Provide the (X, Y) coordinate of the cell's center where the given text is located.  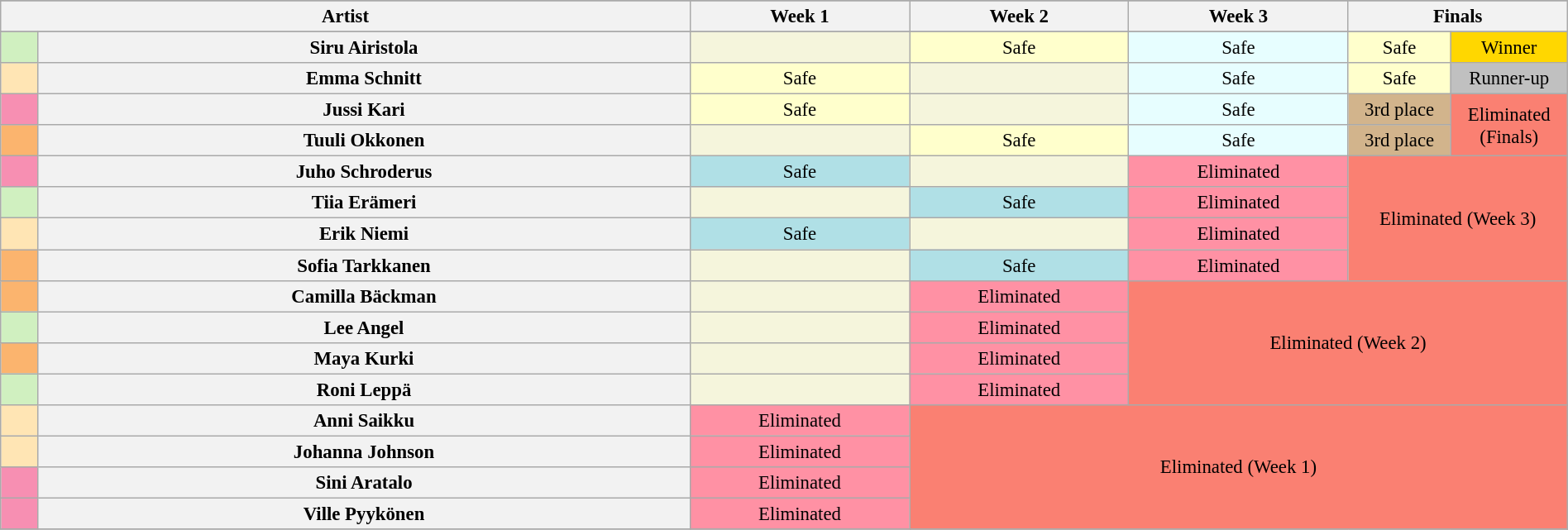
Emma Schnitt (364, 79)
Artist (346, 17)
Runner-up (1508, 79)
Erik Niemi (364, 234)
Maya Kurki (364, 358)
Week 1 (799, 17)
Sini Aratalo (364, 483)
Tuuli Okkonen (364, 141)
Roni Leppä (364, 389)
Siru Airistola (364, 48)
Johanna Johnson (364, 451)
Week 3 (1239, 17)
Ville Pyykönen (364, 513)
Eliminated (Week 2) (1348, 342)
Jussi Kari (364, 110)
Tiia Erämeri (364, 203)
Week 2 (1019, 17)
Sofia Tarkkanen (364, 265)
Lee Angel (364, 327)
Eliminated (Week 3) (1457, 218)
Finals (1457, 17)
Eliminated (Finals) (1508, 126)
Juho Schroderus (364, 172)
Anni Saikku (364, 421)
Camilla Bäckman (364, 296)
Winner (1508, 48)
Eliminated (Week 1) (1239, 467)
